Detect which cell encompasses the target text, then output its (x, y) center coordinate. 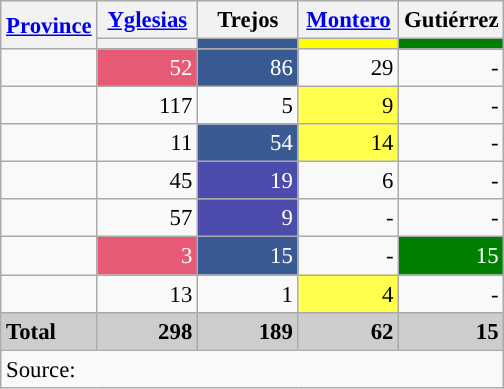
3 (148, 256)
298 (148, 331)
Province (49, 25)
Source: (252, 369)
6 (348, 181)
4 (348, 294)
62 (348, 331)
189 (248, 331)
57 (148, 219)
Montero (348, 20)
13 (148, 294)
19 (248, 181)
Gutiérrez (452, 20)
Trejos (248, 20)
Total (49, 331)
45 (148, 181)
1 (248, 294)
86 (248, 68)
14 (348, 143)
54 (248, 143)
Yglesias (148, 20)
117 (148, 106)
5 (248, 106)
11 (148, 143)
29 (348, 68)
52 (148, 68)
